Return [x, y] of the center of cell containing provided text 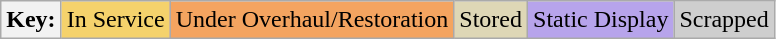
Static Display [601, 20]
Stored [491, 20]
Key: [31, 20]
Under Overhaul/Restoration [312, 20]
In Service [116, 20]
Scrapped [724, 20]
